Return (x, y) of the center of cell containing provided text 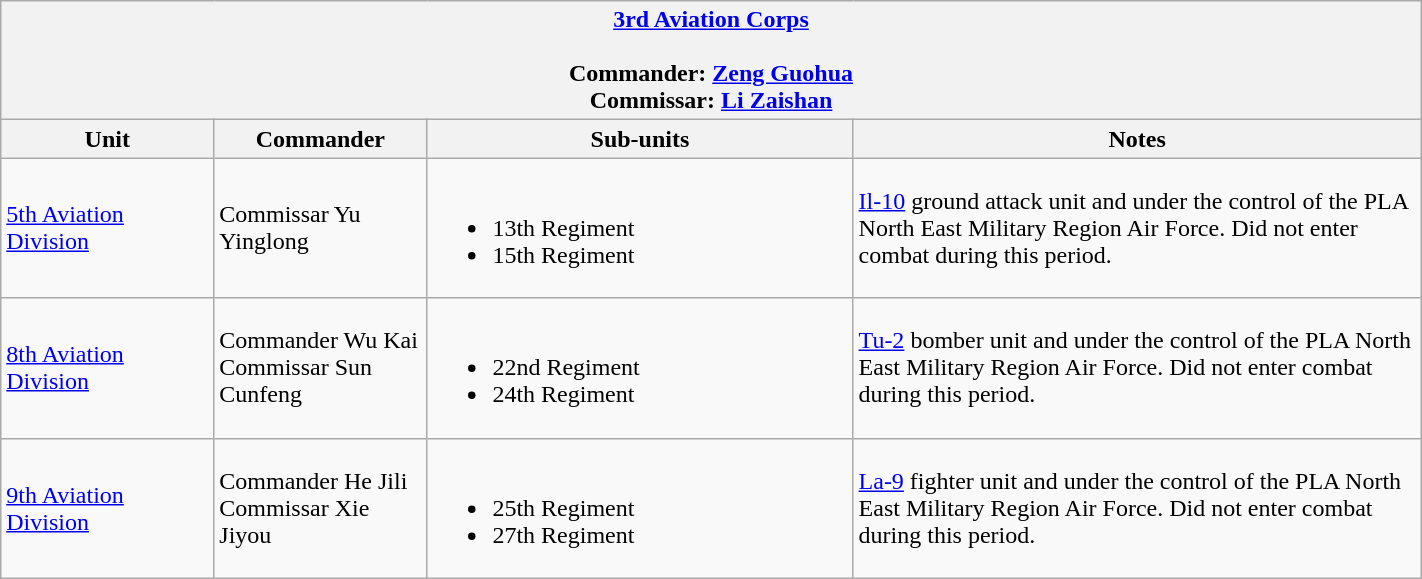
La-9 fighter unit and under the control of the PLA North East Military Region Air Force. Did not enter combat during this period. (1137, 508)
Commissar Yu Yinglong (320, 228)
22nd Regiment24th Regiment (640, 368)
13th Regiment15th Regiment (640, 228)
9th Aviation Division (108, 508)
Tu-2 bomber unit and under the control of the PLA North East Military Region Air Force. Did not enter combat during this period. (1137, 368)
25th Regiment27th Regiment (640, 508)
Sub-units (640, 139)
Il-10 ground attack unit and under the control of the PLA North East Military Region Air Force. Did not enter combat during this period. (1137, 228)
8th Aviation Division (108, 368)
Notes (1137, 139)
3rd Aviation CorpsCommander: Zeng Guohua Commissar: Li Zaishan (711, 60)
Unit (108, 139)
Commander He JiliCommissar Xie Jiyou (320, 508)
Commander Wu KaiCommissar Sun Cunfeng (320, 368)
5th Aviation Division (108, 228)
Commander (320, 139)
